Find where the given text appears and provide that cell's center as (X, Y) coordinate. 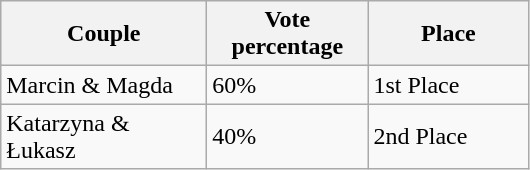
60% (288, 85)
Vote percentage (288, 34)
Katarzyna & Łukasz (104, 136)
2nd Place (448, 136)
Couple (104, 34)
40% (288, 136)
Place (448, 34)
1st Place (448, 85)
Marcin & Magda (104, 85)
